Return [X, Y] of the center of cell containing provided text 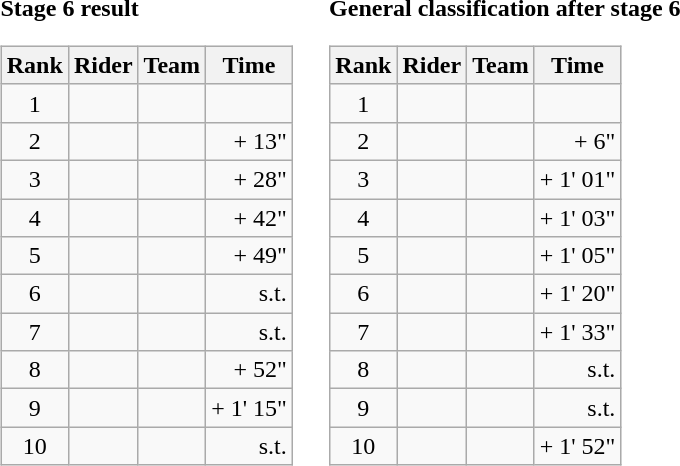
+ 6" [578, 141]
+ 49" [250, 256]
+ 1' 01" [578, 179]
+ 1' 20" [578, 294]
+ 42" [250, 217]
+ 1' 03" [578, 217]
+ 52" [250, 370]
+ 13" [250, 141]
+ 1' 33" [578, 332]
+ 1' 15" [250, 408]
+ 28" [250, 179]
+ 1' 05" [578, 256]
+ 1' 52" [578, 446]
